Capture the cell that displays the provided text and extract its (X, Y) central coordinate. 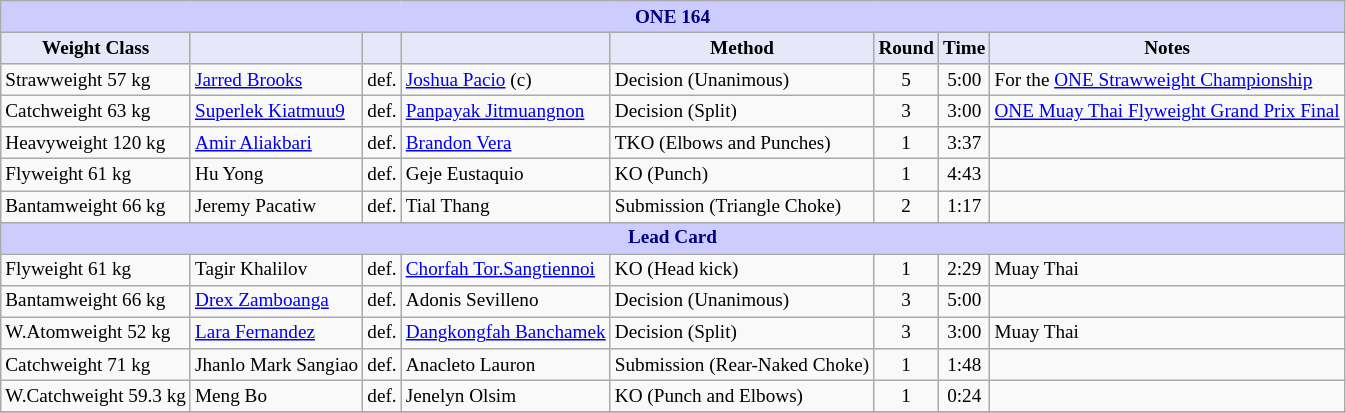
Jeremy Pacatiw (276, 206)
Brandon Vera (506, 143)
Submission (Rear-Naked Choke) (742, 365)
KO (Punch) (742, 175)
2:29 (964, 270)
Catchweight 71 kg (96, 365)
Method (742, 48)
Amir Aliakbari (276, 143)
Drex Zamboanga (276, 301)
KO (Head kick) (742, 270)
Time (964, 48)
Anacleto Lauron (506, 365)
Round (906, 48)
ONE 164 (672, 17)
1:48 (964, 365)
Chorfah Tor.Sangtiennoi (506, 270)
Jhanlo Mark Sangiao (276, 365)
Panpayak Jitmuangnon (506, 111)
Tagir Khalilov (276, 270)
1:17 (964, 206)
TKO (Elbows and Punches) (742, 143)
Heavyweight 120 kg (96, 143)
Hu Yong (276, 175)
Lead Card (672, 238)
2 (906, 206)
KO (Punch and Elbows) (742, 396)
4:43 (964, 175)
0:24 (964, 396)
5 (906, 80)
Catchweight 63 kg (96, 111)
Superlek Kiatmuu9 (276, 111)
Adonis Sevilleno (506, 301)
Lara Fernandez (276, 333)
Weight Class (96, 48)
Geje Eustaquio (506, 175)
Tial Thang (506, 206)
Jenelyn Olsim (506, 396)
For the ONE Strawweight Championship (1167, 80)
3:37 (964, 143)
Strawweight 57 kg (96, 80)
Notes (1167, 48)
Jarred Brooks (276, 80)
Dangkongfah Banchamek (506, 333)
ONE Muay Thai Flyweight Grand Prix Final (1167, 111)
W.Atomweight 52 kg (96, 333)
Meng Bo (276, 396)
Submission (Triangle Choke) (742, 206)
W.Catchweight 59.3 kg (96, 396)
Joshua Pacio (c) (506, 80)
